Return (X, Y) of the center of cell containing provided text 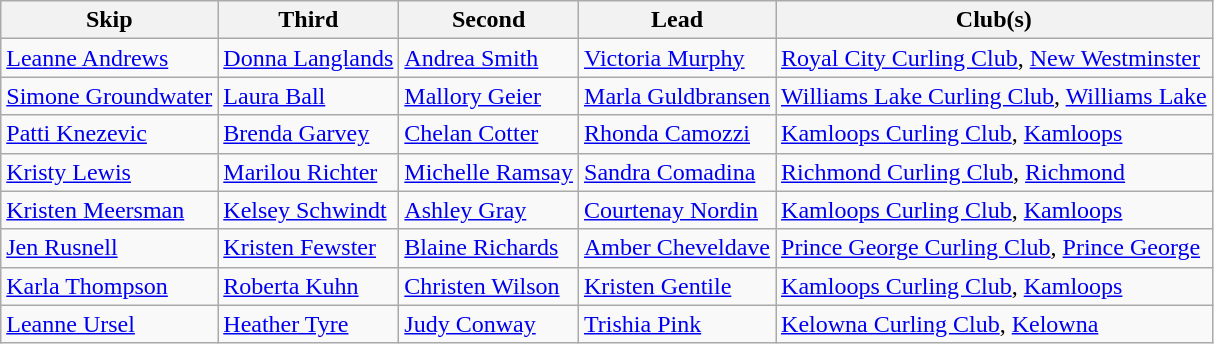
Mallory Geier (489, 96)
Andrea Smith (489, 58)
Simone Groundwater (110, 96)
Chelan Cotter (489, 134)
Blaine Richards (489, 248)
Jen Rusnell (110, 248)
Kelsey Schwindt (308, 210)
Prince George Curling Club, Prince George (994, 248)
Karla Thompson (110, 286)
Marla Guldbransen (678, 96)
Heather Tyre (308, 324)
Richmond Curling Club, Richmond (994, 172)
Williams Lake Curling Club, Williams Lake (994, 96)
Kristen Gentile (678, 286)
Ashley Gray (489, 210)
Kristen Meersman (110, 210)
Amber Cheveldave (678, 248)
Kristy Lewis (110, 172)
Trishia Pink (678, 324)
Second (489, 20)
Third (308, 20)
Christen Wilson (489, 286)
Rhonda Camozzi (678, 134)
Judy Conway (489, 324)
Michelle Ramsay (489, 172)
Donna Langlands (308, 58)
Sandra Comadina (678, 172)
Brenda Garvey (308, 134)
Kristen Fewster (308, 248)
Patti Knezevic (110, 134)
Leanne Ursel (110, 324)
Marilou Richter (308, 172)
Leanne Andrews (110, 58)
Royal City Curling Club, New Westminster (994, 58)
Courtenay Nordin (678, 210)
Skip (110, 20)
Roberta Kuhn (308, 286)
Club(s) (994, 20)
Victoria Murphy (678, 58)
Kelowna Curling Club, Kelowna (994, 324)
Laura Ball (308, 96)
Lead (678, 20)
